Return [X, Y] of the center of cell containing provided text 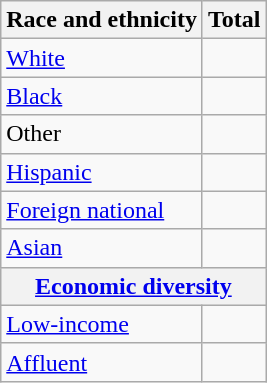
Total [234, 20]
Affluent [102, 362]
Black [102, 96]
Economic diversity [134, 286]
Foreign national [102, 210]
White [102, 58]
Race and ethnicity [102, 20]
Asian [102, 248]
Other [102, 134]
Hispanic [102, 172]
Low-income [102, 324]
